Scan for the cell matching the given text and deliver its (x, y) coordinate at center. 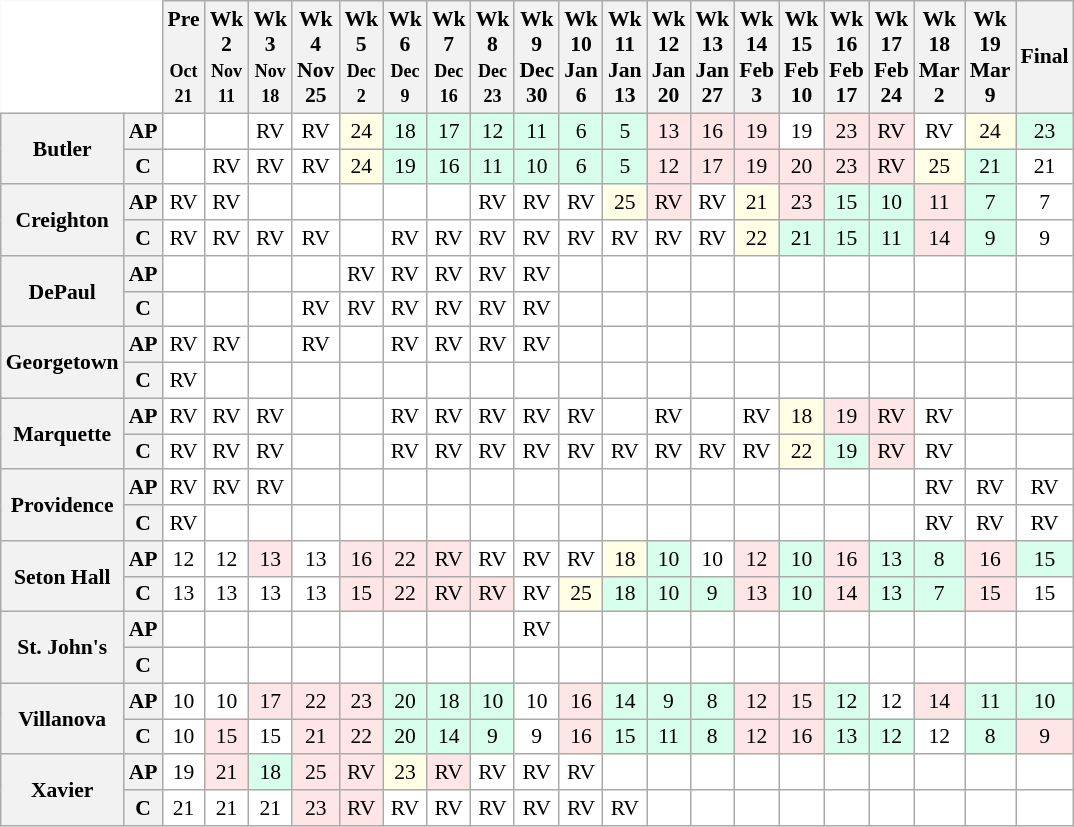
Wk16Feb17 (846, 57)
Wk8Dec23 (493, 57)
Villanova (62, 718)
Providence (62, 506)
St. John's (62, 648)
Marquette (62, 434)
Wk7Dec16 (449, 57)
Wk14Feb3 (756, 57)
Georgetown (62, 362)
Wk4Nov25 (316, 57)
DePaul (62, 292)
Wk10Jan6 (581, 57)
Wk2Nov11 (227, 57)
Wk15Feb10 (802, 57)
Creighton (62, 220)
Butler (62, 148)
Wk9Dec30 (536, 57)
Wk6Dec9 (405, 57)
Wk19Mar9 (990, 57)
Final (1045, 57)
Xavier (62, 790)
Wk18Mar2 (940, 57)
Wk12Jan20 (669, 57)
Wk11Jan13 (625, 57)
Wk5Dec2 (361, 57)
Wk13Jan27 (712, 57)
PreOct21 (183, 57)
Wk17Feb24 (892, 57)
Seton Hall (62, 576)
Wk3Nov18 (270, 57)
